Provide the (x, y) coordinate of the cell's center where the given text is located.  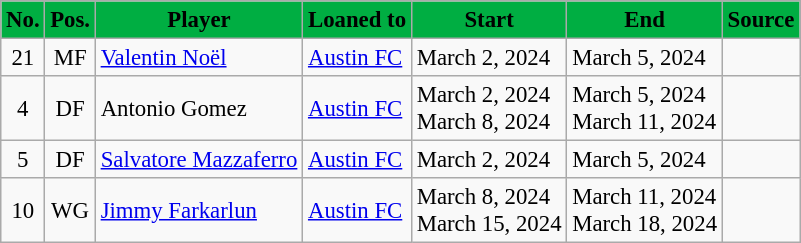
March 2, 2024March 8, 2024 (488, 108)
21 (23, 58)
Valentin Noël (198, 58)
March 11, 2024March 18, 2024 (644, 210)
10 (23, 210)
Jimmy Farkarlun (198, 210)
End (644, 20)
March 8, 2024March 15, 2024 (488, 210)
No. (23, 20)
WG (70, 210)
Start (488, 20)
Source (760, 20)
5 (23, 160)
Player (198, 20)
Pos. (70, 20)
March 5, 2024March 11, 2024 (644, 108)
Antonio Gomez (198, 108)
MF (70, 58)
Loaned to (358, 20)
Salvatore Mazzaferro (198, 160)
4 (23, 108)
